Scan for the cell matching the given text and deliver its (x, y) coordinate at center. 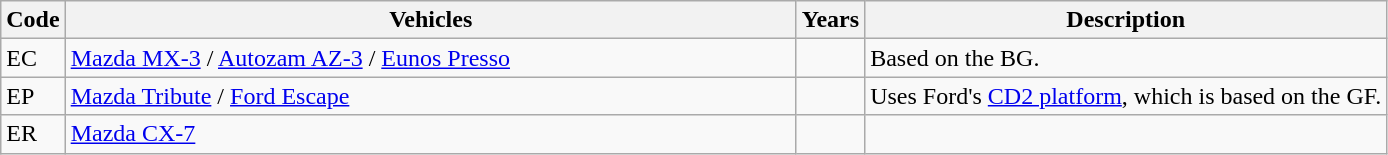
ER (33, 134)
Description (1126, 20)
Mazda MX-3 / Autozam AZ-3 / Eunos Presso (430, 58)
Vehicles (430, 20)
EP (33, 96)
Uses Ford's CD2 platform, which is based on the GF. (1126, 96)
EC (33, 58)
Years (830, 20)
Mazda Tribute / Ford Escape (430, 96)
Based on the BG. (1126, 58)
Mazda CX-7 (430, 134)
Code (33, 20)
